Capture the cell that displays the provided text and extract its [X, Y] central coordinate. 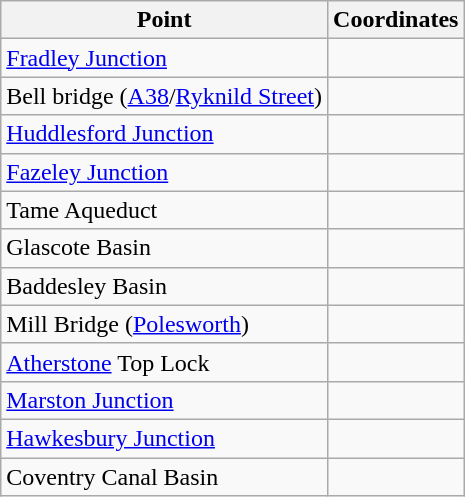
Fradley Junction [164, 58]
Baddesley Basin [164, 286]
Bell bridge (A38/Ryknild Street) [164, 96]
Atherstone Top Lock [164, 362]
Mill Bridge (Polesworth) [164, 324]
Point [164, 20]
Glascote Basin [164, 248]
Marston Junction [164, 400]
Hawkesbury Junction [164, 438]
Huddlesford Junction [164, 134]
Coordinates [396, 20]
Coventry Canal Basin [164, 477]
Fazeley Junction [164, 172]
Tame Aqueduct [164, 210]
